Provide the [X, Y] coordinate of the cell's center where the given text is located.  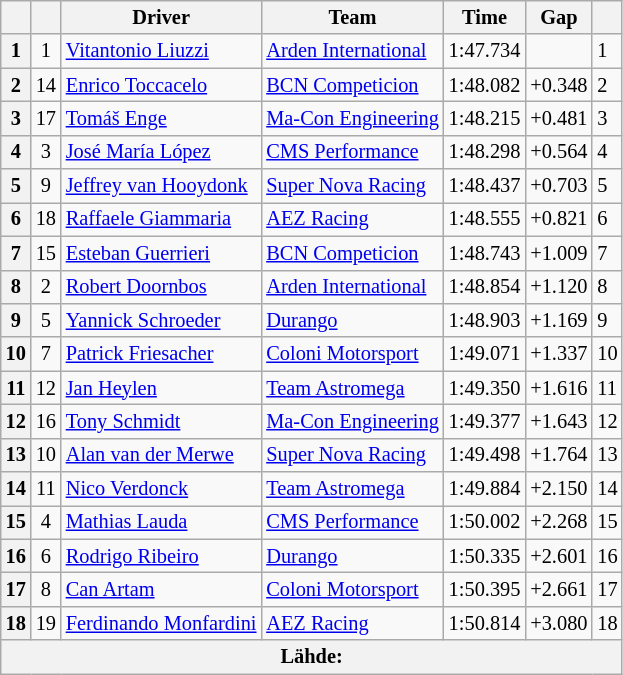
Jan Heylen [162, 388]
+0.703 [558, 186]
Nico Verdonck [162, 489]
1:47.734 [485, 51]
1:50.395 [485, 589]
+1.616 [558, 388]
+2.150 [558, 489]
1:49.884 [485, 489]
1:50.335 [485, 556]
+0.564 [558, 152]
Lähde: [312, 657]
+1.764 [558, 455]
+2.661 [558, 589]
1:48.215 [485, 118]
1:50.814 [485, 623]
Mathias Lauda [162, 522]
José María López [162, 152]
1:49.498 [485, 455]
+2.601 [558, 556]
Gap [558, 17]
+1.169 [558, 320]
Patrick Friesacher [162, 354]
1:49.377 [485, 421]
Team [352, 17]
1:48.082 [485, 85]
+0.348 [558, 85]
+1.337 [558, 354]
1:50.002 [485, 522]
Can Artam [162, 589]
Vitantonio Liuzzi [162, 51]
Tomáš Enge [162, 118]
1:48.854 [485, 287]
Esteban Guerrieri [162, 253]
Time [485, 17]
19 [46, 623]
Yannick Schroeder [162, 320]
Driver [162, 17]
1:48.298 [485, 152]
+1.009 [558, 253]
1:48.743 [485, 253]
+2.268 [558, 522]
+1.643 [558, 421]
1:48.555 [485, 219]
1:49.350 [485, 388]
+0.821 [558, 219]
+0.481 [558, 118]
Raffaele Giammaria [162, 219]
Rodrigo Ribeiro [162, 556]
1:48.903 [485, 320]
Tony Schmidt [162, 421]
Robert Doornbos [162, 287]
Ferdinando Monfardini [162, 623]
1:49.071 [485, 354]
1:48.437 [485, 186]
Enrico Toccacelo [162, 85]
Alan van der Merwe [162, 455]
Jeffrey van Hooydonk [162, 186]
+1.120 [558, 287]
+3.080 [558, 623]
